Pinpoint the cell where the given text exists, returning its [X, Y] midpoint coordinate. 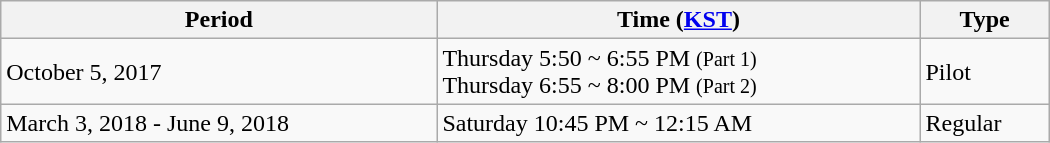
Time (KST) [678, 20]
Pilot [984, 72]
Thursday 5:50 ~ 6:55 PM (Part 1)Thursday 6:55 ~ 8:00 PM (Part 2) [678, 72]
March 3, 2018 - June 9, 2018 [219, 123]
Period [219, 20]
Saturday 10:45 PM ~ 12:15 AM [678, 123]
October 5, 2017 [219, 72]
Regular [984, 123]
Type [984, 20]
